Output the [X, Y] coordinate of the center of the cell containing the given text.  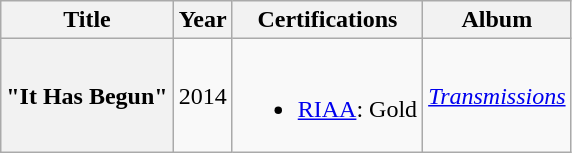
Title [87, 20]
"It Has Begun" [87, 96]
Certifications [327, 20]
Transmissions [497, 96]
2014 [202, 96]
RIAA: Gold [327, 96]
Year [202, 20]
Album [497, 20]
